Return the (x, y) coordinate for the center point of the cell that contains the specified text.  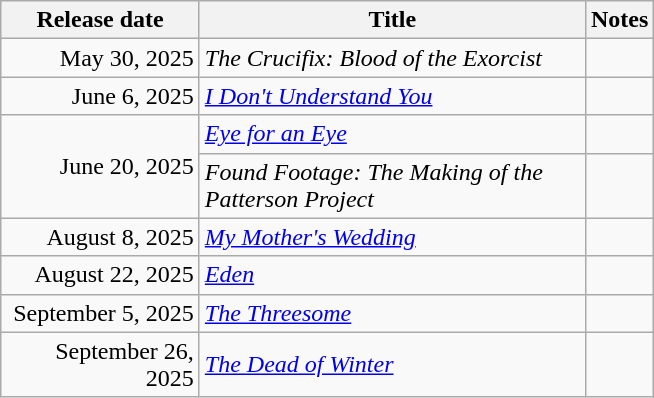
The Dead of Winter (392, 364)
Notes (619, 20)
Title (392, 20)
Release date (100, 20)
I Don't Understand You (392, 96)
June 20, 2025 (100, 166)
Eye for an Eye (392, 134)
My Mother's Wedding (392, 237)
August 8, 2025 (100, 237)
September 5, 2025 (100, 313)
May 30, 2025 (100, 58)
The Threesome (392, 313)
September 26, 2025 (100, 364)
Eden (392, 275)
August 22, 2025 (100, 275)
June 6, 2025 (100, 96)
Found Footage: The Making of the Patterson Project (392, 186)
The Crucifix: Blood of the Exorcist (392, 58)
